Capture the cell that displays the provided text and extract its (x, y) central coordinate. 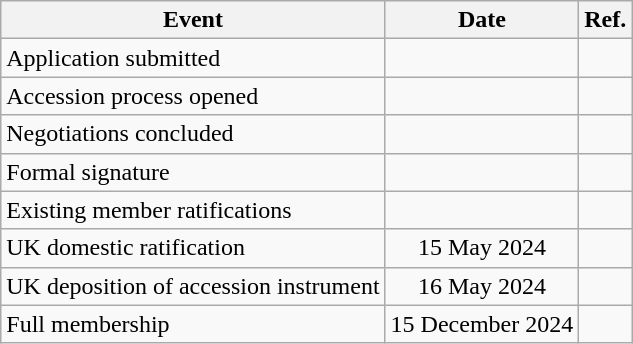
UK deposition of accession instrument (193, 286)
Date (482, 20)
Negotiations concluded (193, 134)
Accession process opened (193, 96)
16 May 2024 (482, 286)
UK domestic ratification (193, 248)
Existing member ratifications (193, 210)
15 May 2024 (482, 248)
Ref. (606, 20)
Application submitted (193, 58)
Formal signature (193, 172)
Full membership (193, 324)
Event (193, 20)
15 December 2024 (482, 324)
